From the cell containing the given text, extract its center point as [x, y] coordinate. 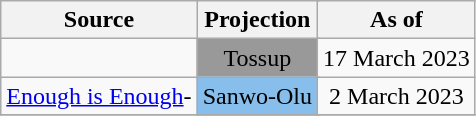
Tossup [257, 58]
Enough is Enough- [99, 96]
As of [397, 20]
2 March 2023 [397, 96]
17 March 2023 [397, 58]
Projection [257, 20]
Source [99, 20]
Sanwo-Olu [257, 96]
